Find where the given text appears and provide that cell's center as (x, y) coordinate. 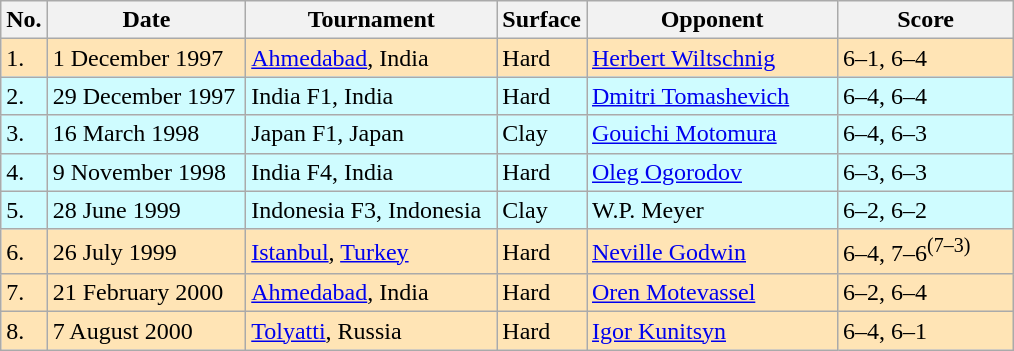
Istanbul, Turkey (372, 252)
No. (24, 20)
1 December 1997 (146, 58)
Tolyatti, Russia (372, 331)
Tournament (372, 20)
6–4, 6–4 (926, 96)
W.P. Meyer (712, 210)
5. (24, 210)
3. (24, 134)
India F4, India (372, 172)
1. (24, 58)
Herbert Wiltschnig (712, 58)
Score (926, 20)
16 March 1998 (146, 134)
6–4, 6–3 (926, 134)
6–4, 7–6(7–3) (926, 252)
29 December 1997 (146, 96)
6. (24, 252)
6–2, 6–2 (926, 210)
Oren Motevassel (712, 293)
8. (24, 331)
6–4, 6–1 (926, 331)
6–3, 6–3 (926, 172)
6–1, 6–4 (926, 58)
7. (24, 293)
Gouichi Motomura (712, 134)
4. (24, 172)
7 August 2000 (146, 331)
28 June 1999 (146, 210)
26 July 1999 (146, 252)
Surface (542, 20)
Dmitri Tomashevich (712, 96)
Igor Kunitsyn (712, 331)
Indonesia F3, Indonesia (372, 210)
2. (24, 96)
India F1, India (372, 96)
9 November 1998 (146, 172)
Neville Godwin (712, 252)
6–2, 6–4 (926, 293)
Opponent (712, 20)
21 February 2000 (146, 293)
Oleg Ogorodov (712, 172)
Japan F1, Japan (372, 134)
Date (146, 20)
